Pinpoint the cell where the given text exists, returning its (x, y) midpoint coordinate. 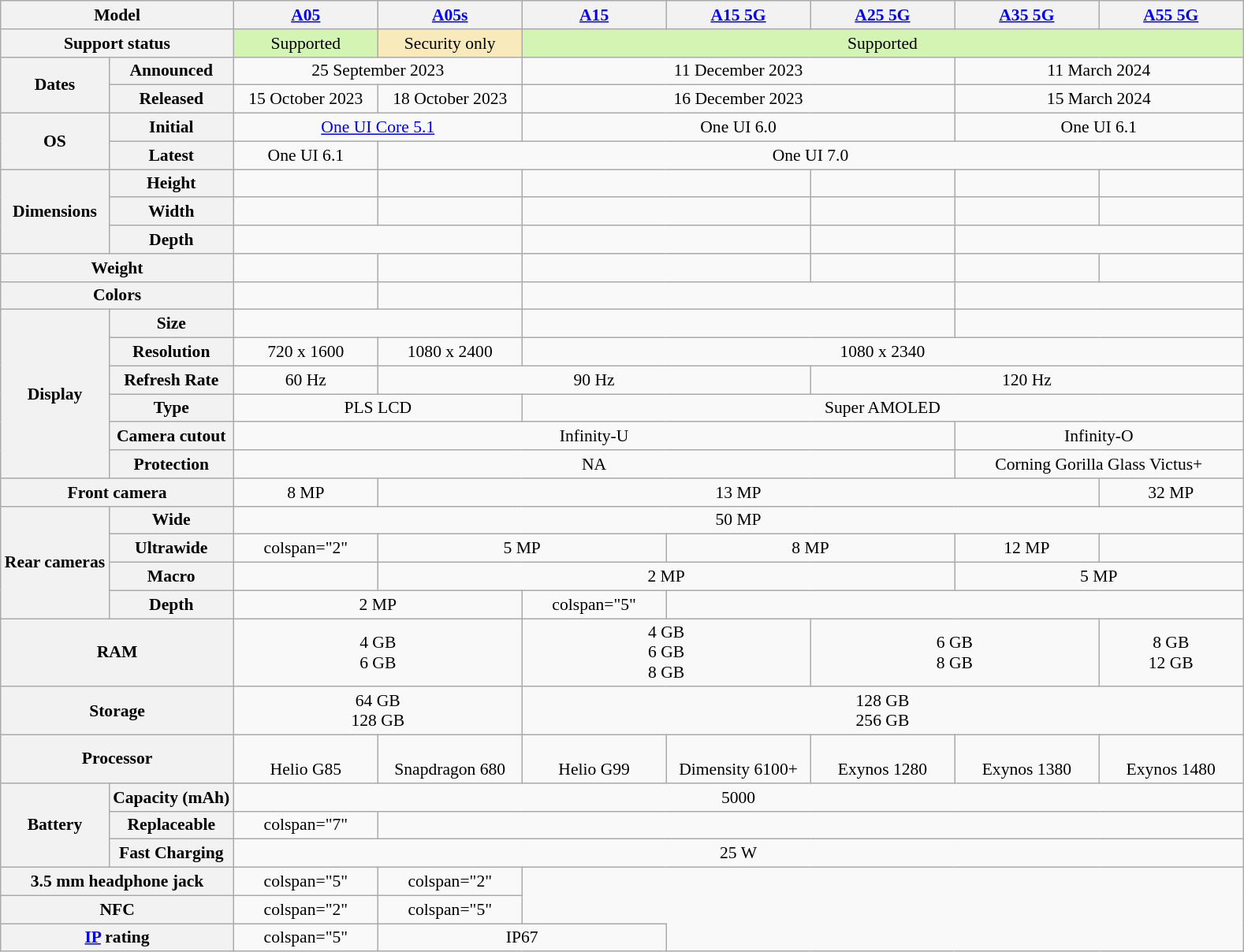
Security only (449, 43)
4 GB6 GB8 GB (666, 653)
Helio G99 (594, 760)
11 December 2023 (738, 71)
Macro (171, 577)
PLS LCD (378, 408)
RAM (117, 653)
A25 5G (883, 15)
A05s (449, 15)
64 GB128 GB (378, 711)
Capacity (mAh) (171, 798)
colspan="7" (306, 825)
Resolution (171, 352)
4 GB6 GB (378, 653)
Storage (117, 711)
Dates (55, 85)
1080 x 2400 (449, 352)
5000 (738, 798)
Battery (55, 826)
Snapdragon 680 (449, 760)
Model (117, 15)
Latest (171, 155)
Exynos 1280 (883, 760)
Height (171, 184)
Infinity-U (594, 437)
One UI Core 5.1 (378, 128)
A55 5G (1171, 15)
Camera cutout (171, 437)
Size (171, 324)
15 March 2024 (1099, 99)
Display (55, 394)
Wide (171, 520)
Weight (117, 268)
60 Hz (306, 380)
Helio G85 (306, 760)
Protection (171, 464)
Super AMOLED (883, 408)
A05 (306, 15)
16 December 2023 (738, 99)
OS (55, 142)
1080 x 2340 (883, 352)
Processor (117, 760)
Front camera (117, 493)
Initial (171, 128)
Released (171, 99)
Replaceable (171, 825)
720 x 1600 (306, 352)
15 October 2023 (306, 99)
One UI 6.0 (738, 128)
Dimensity 6100+ (738, 760)
Colors (117, 296)
Announced (171, 71)
Support status (117, 43)
8 GB12 GB (1171, 653)
Exynos 1480 (1171, 760)
32 MP (1171, 493)
Width (171, 212)
18 October 2023 (449, 99)
NA (594, 464)
13 MP (738, 493)
128 GB256 GB (883, 711)
A15 5G (738, 15)
Corning Gorilla Glass Victus+ (1099, 464)
Fast Charging (171, 853)
Refresh Rate (171, 380)
Dimensions (55, 211)
NFC (117, 909)
11 March 2024 (1099, 71)
IP rating (117, 938)
One UI 7.0 (810, 155)
12 MP (1026, 549)
50 MP (738, 520)
3.5 mm headphone jack (117, 882)
6 GB8 GB (955, 653)
Exynos 1380 (1026, 760)
Ultrawide (171, 549)
90 Hz (594, 380)
IP67 (522, 938)
Infinity-O (1099, 437)
25 W (738, 853)
Type (171, 408)
A35 5G (1026, 15)
120 Hz (1026, 380)
25 September 2023 (378, 71)
A15 (594, 15)
Rear cameras (55, 562)
